Provide the [x, y] coordinate of the cell's center where the given text is located.  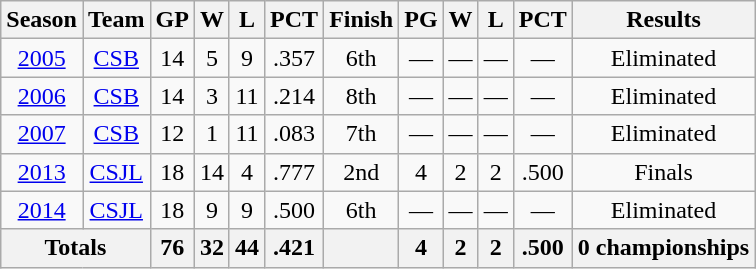
Team [116, 20]
.083 [294, 134]
2014 [42, 210]
76 [172, 248]
0 championships [663, 248]
2013 [42, 172]
.357 [294, 58]
2nd [362, 172]
5 [212, 58]
2005 [42, 58]
2007 [42, 134]
Results [663, 20]
12 [172, 134]
1 [212, 134]
Totals [76, 248]
.421 [294, 248]
2006 [42, 96]
PG [421, 20]
3 [212, 96]
.214 [294, 96]
Finish [362, 20]
Season [42, 20]
Finals [663, 172]
32 [212, 248]
8th [362, 96]
.777 [294, 172]
44 [246, 248]
GP [172, 20]
7th [362, 134]
